Scan for the cell matching the given text and deliver its [x, y] coordinate at center. 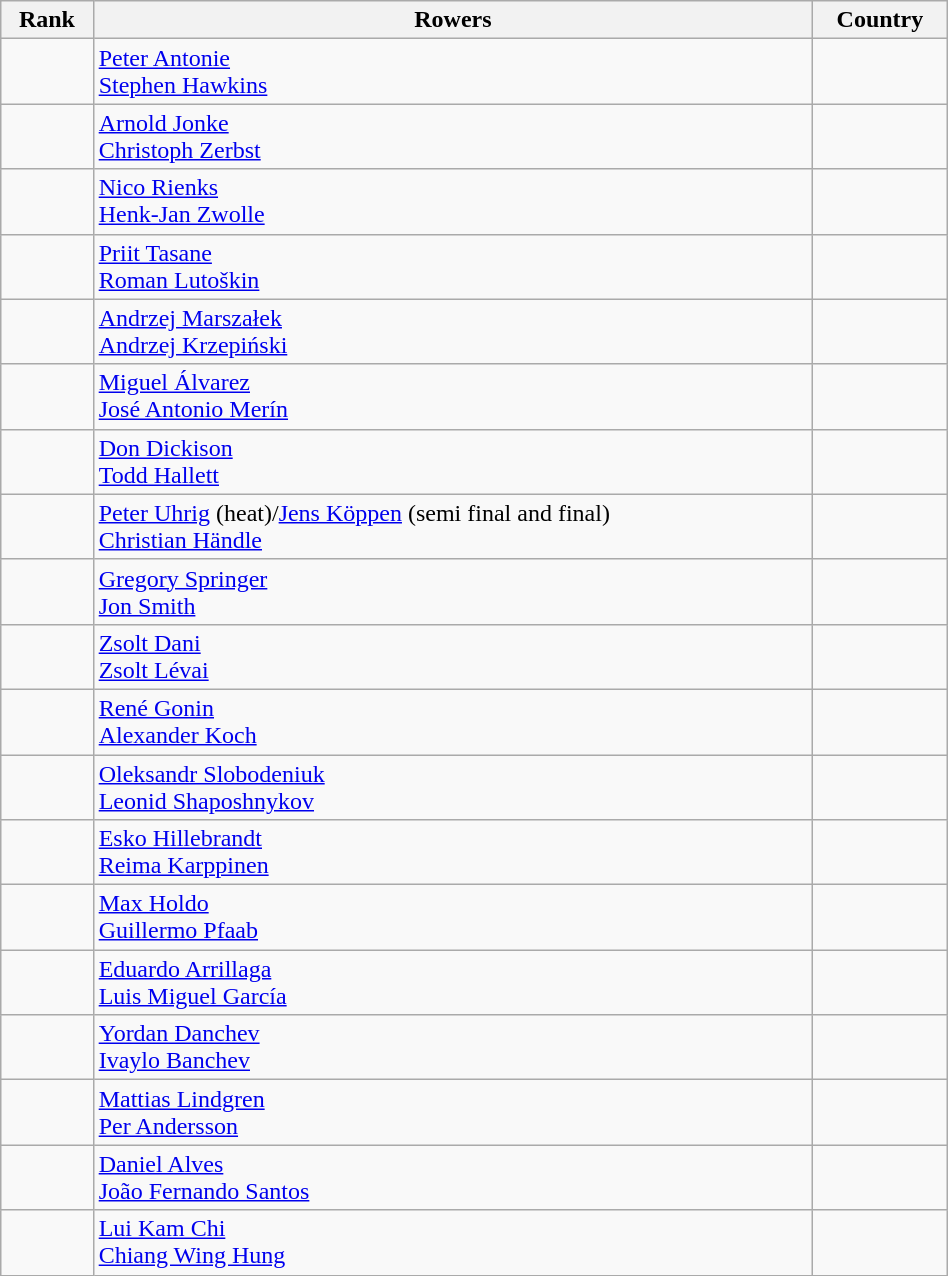
Mattias LindgrenPer Andersson [452, 1112]
René GoninAlexander Koch [452, 722]
Peter Uhrig (heat)/Jens Köppen (semi final and final)Christian Händle [452, 526]
Rowers [452, 20]
Priit TasaneRoman Lutoškin [452, 266]
Max HoldoGuillermo Pfaab [452, 918]
Peter AntonieStephen Hawkins [452, 72]
Don DickisonTodd Hallett [452, 462]
Arnold JonkeChristoph Zerbst [452, 136]
Miguel ÁlvarezJosé Antonio Merín [452, 396]
Nico RienksHenk-Jan Zwolle [452, 202]
Eduardo ArrillagaLuis Miguel García [452, 982]
Esko HillebrandtReima Karppinen [452, 852]
Yordan DanchevIvaylo Banchev [452, 1048]
Andrzej MarszałekAndrzej Krzepiński [452, 332]
Lui Kam ChiChiang Wing Hung [452, 1242]
Gregory SpringerJon Smith [452, 592]
Daniel AlvesJoão Fernando Santos [452, 1178]
Rank [47, 20]
Zsolt DaniZsolt Lévai [452, 656]
Country [880, 20]
Oleksandr SlobodeniukLeonid Shaposhnykov [452, 786]
